Pinpoint the cell where the given text exists, returning its (x, y) midpoint coordinate. 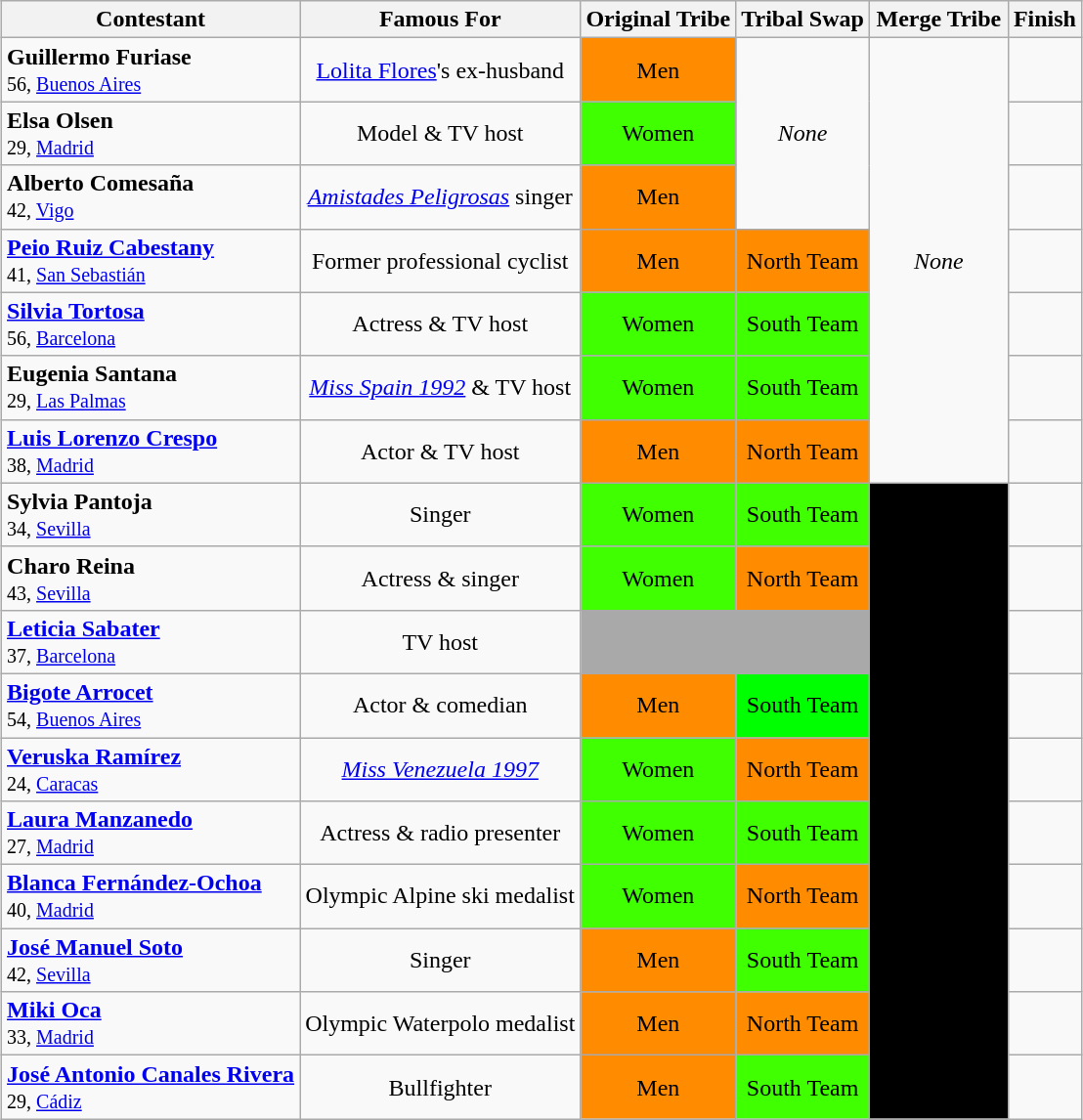
Peio Ruiz Cabestany41, San Sebastián (151, 260)
Luis Lorenzo Crespo38, Madrid (151, 452)
Famous For (440, 20)
Alberto Comesaña42, Vigo (151, 197)
Actor & comedian (440, 706)
Bullfighter (440, 1087)
Miss Venezuela 1997 (440, 768)
Olympic Alpine ski medalist (440, 897)
Silvia Tortosa56, Barcelona (151, 324)
Amistades Peligrosas singer (440, 197)
Miss Spain 1992 & TV host (440, 387)
Veruska Ramírez24, Caracas (151, 768)
Guillermo Furiase56, Buenos Aires (151, 70)
Merge Tribe (938, 20)
Elsa Olsen29, Madrid (151, 133)
Olympic Waterpolo medalist (440, 1024)
Bigote Arrocet54, Buenos Aires (151, 706)
Eugenia Santana29, Las Palmas (151, 387)
Actress & singer (440, 579)
Lolita Flores's ex-husband (440, 70)
Sylvia Pantoja34, Sevilla (151, 514)
Contestant (151, 20)
Actress & radio presenter (440, 833)
Original Tribe (659, 20)
Laura Manzanedo27, Madrid (151, 833)
Tribal Swap (803, 20)
Miki Oca33, Madrid (151, 1024)
Charo Reina43, Sevilla (151, 579)
TV host (440, 641)
Former professional cyclist (440, 260)
Model & TV host (440, 133)
Leticia Sabater37, Barcelona (151, 641)
Merged Tribe (938, 801)
Blanca Fernández-Ochoa40, Madrid (151, 897)
José Manuel Soto42, Sevilla (151, 960)
José Antonio Canales Rivera29, Cádiz (151, 1087)
Actor & TV host (440, 452)
Actress & TV host (440, 324)
Finish (1044, 20)
